Detect which cell encompasses the target text, then output its (x, y) center coordinate. 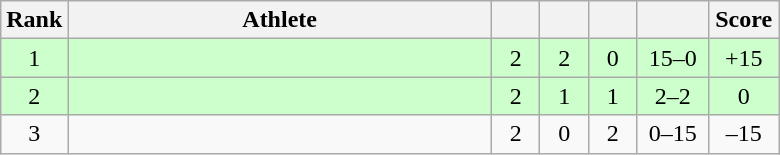
+15 (744, 58)
Score (744, 20)
2–2 (672, 96)
15–0 (672, 58)
Athlete (280, 20)
0–15 (672, 134)
Rank (34, 20)
–15 (744, 134)
3 (34, 134)
